Pinpoint the cell where the given text exists, returning its (X, Y) midpoint coordinate. 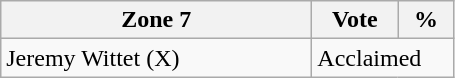
% (426, 20)
Vote (355, 20)
Zone 7 (156, 20)
Jeremy Wittet (X) (156, 58)
Acclaimed (383, 58)
